Scan for the cell matching the given text and deliver its [x, y] coordinate at center. 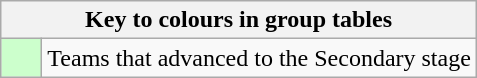
Key to colours in group tables [239, 20]
Teams that advanced to the Secondary stage [260, 58]
